Find where the given text appears and provide that cell's center as [x, y] coordinate. 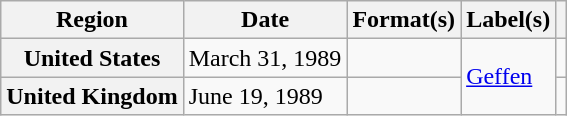
Label(s) [508, 20]
United States [92, 58]
Format(s) [404, 20]
United Kingdom [92, 96]
Region [92, 20]
March 31, 1989 [265, 58]
Geffen [508, 77]
June 19, 1989 [265, 96]
Date [265, 20]
